Locate the cell with the specified text and output its [X, Y] center coordinate. 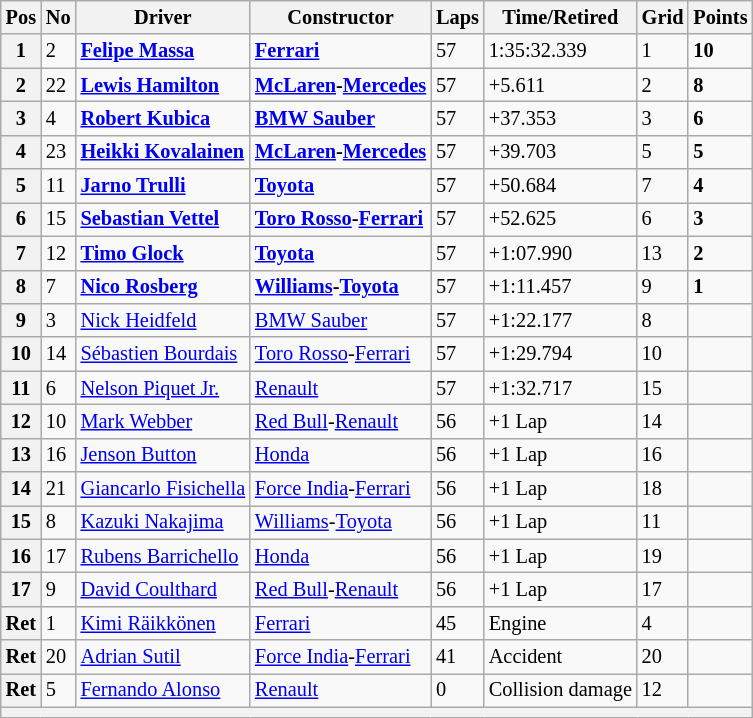
41 [458, 657]
Time/Retired [560, 17]
+1:29.794 [560, 354]
Jenson Button [163, 455]
1:35:32.339 [560, 51]
Timo Glock [163, 253]
Giancarlo Fisichella [163, 489]
Rubens Barrichello [163, 556]
No [58, 17]
23 [58, 152]
+1:11.457 [560, 287]
Lewis Hamilton [163, 85]
Mark Webber [163, 421]
Pos [21, 17]
22 [58, 85]
+39.703 [560, 152]
Kimi Räikkönen [163, 623]
Nico Rosberg [163, 287]
+1:07.990 [560, 253]
Constructor [340, 17]
Fernando Alonso [163, 690]
+5.611 [560, 85]
Nelson Piquet Jr. [163, 388]
+52.625 [560, 219]
Sébastien Bourdais [163, 354]
Laps [458, 17]
Jarno Trulli [163, 186]
Collision damage [560, 690]
Nick Heidfeld [163, 320]
+1:22.177 [560, 320]
Adrian Sutil [163, 657]
0 [458, 690]
Felipe Massa [163, 51]
+1:32.717 [560, 388]
45 [458, 623]
Kazuki Nakajima [163, 522]
David Coulthard [163, 589]
+50.684 [560, 186]
Engine [560, 623]
Heikki Kovalainen [163, 152]
Robert Kubica [163, 118]
Grid [663, 17]
+37.353 [560, 118]
Sebastian Vettel [163, 219]
Points [720, 17]
21 [58, 489]
Driver [163, 17]
18 [663, 489]
Accident [560, 657]
19 [663, 556]
